Pinpoint the cell where the given text exists, returning its (X, Y) midpoint coordinate. 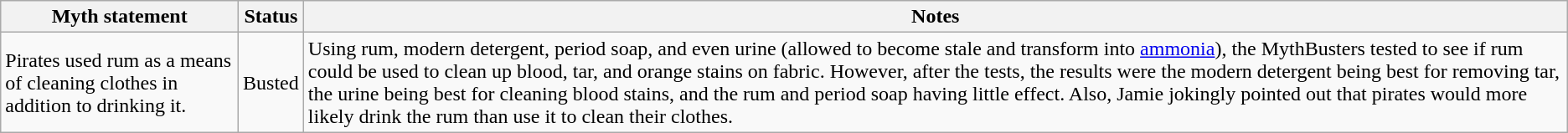
Status (271, 17)
Pirates used rum as a means of cleaning clothes in addition to drinking it. (120, 82)
Myth statement (120, 17)
Notes (935, 17)
Busted (271, 82)
